Detect which cell encompasses the target text, then output its [x, y] center coordinate. 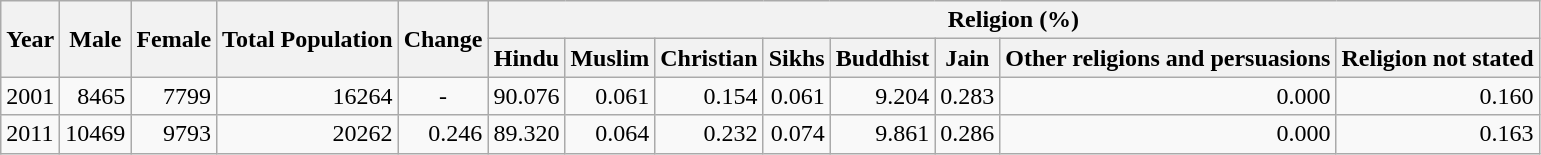
Religion (%) [1014, 20]
Muslim [610, 58]
0.163 [1438, 134]
2001 [30, 96]
0.154 [709, 96]
Sikhs [796, 58]
0.246 [443, 134]
0.232 [709, 134]
Change [443, 39]
9.204 [882, 96]
90.076 [526, 96]
9.861 [882, 134]
- [443, 96]
Male [96, 39]
10469 [96, 134]
0.283 [968, 96]
Christian [709, 58]
0.286 [968, 134]
8465 [96, 96]
9793 [174, 134]
89.320 [526, 134]
Jain [968, 58]
Female [174, 39]
Other religions and persuasions [1168, 58]
16264 [308, 96]
Buddhist [882, 58]
20262 [308, 134]
0.160 [1438, 96]
2011 [30, 134]
Year [30, 39]
0.064 [610, 134]
Hindu [526, 58]
7799 [174, 96]
0.074 [796, 134]
Religion not stated [1438, 58]
Total Population [308, 39]
